Provide the (x, y) coordinate of the cell's center where the given text is located.  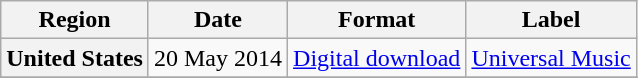
Digital download (377, 58)
20 May 2014 (218, 58)
Format (377, 20)
Date (218, 20)
Label (551, 20)
Universal Music (551, 58)
United States (75, 58)
Region (75, 20)
